From the cell containing the given text, extract its center point as (x, y) coordinate. 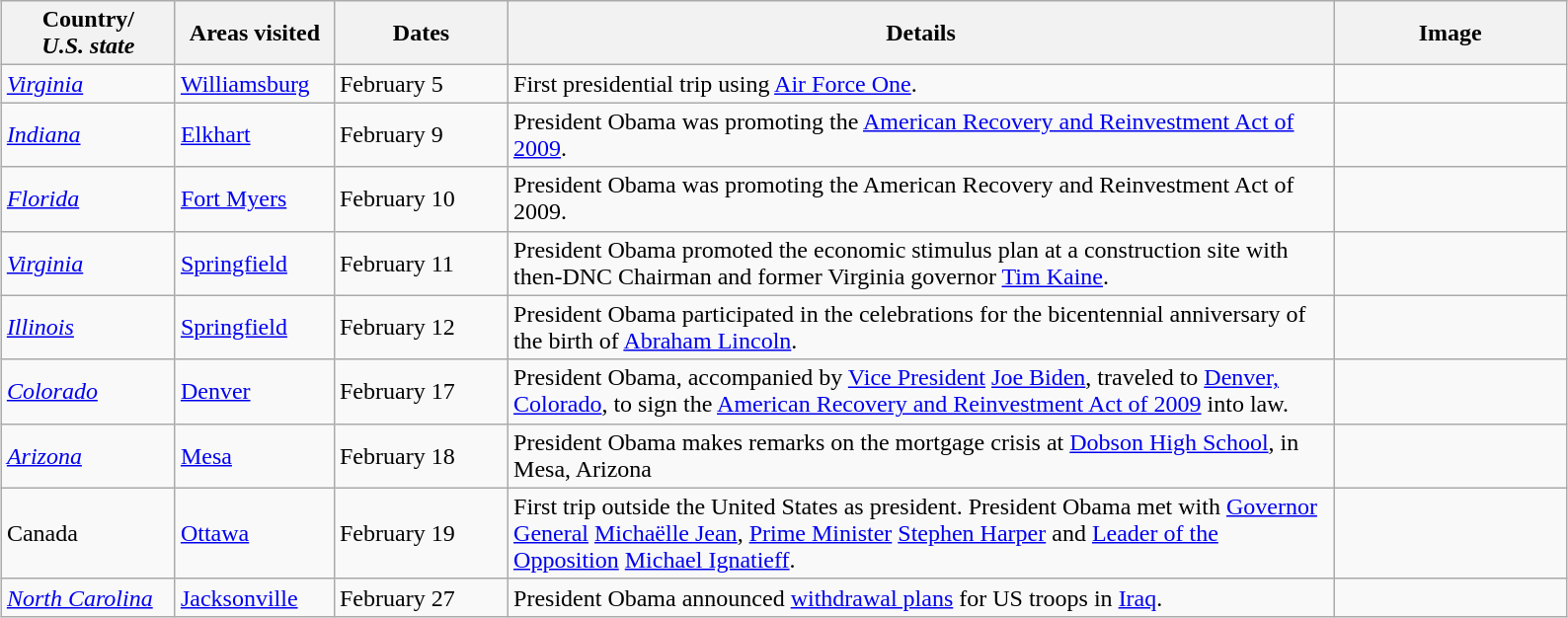
February 17 (421, 391)
Arizona (88, 456)
President Obama participated in the celebrations for the bicentennial anniversary of the birth of Abraham Lincoln. (921, 328)
Indiana (88, 134)
Dates (421, 34)
Details (921, 34)
Florida (88, 199)
President Obama promoted the economic stimulus plan at a construction site with then-DNC Chairman and former Virginia governor Tim Kaine. (921, 263)
Jacksonville (255, 597)
First presidential trip using Air Force One. (921, 84)
Mesa (255, 456)
Denver (255, 391)
Illinois (88, 328)
President Obama announced withdrawal plans for US troops in Iraq. (921, 597)
Fort Myers (255, 199)
Areas visited (255, 34)
Elkhart (255, 134)
February 5 (421, 84)
February 19 (421, 533)
Canada (88, 533)
Ottawa (255, 533)
Image (1450, 34)
February 10 (421, 199)
President Obama makes remarks on the mortgage crisis at Dobson High School, in Mesa, Arizona (921, 456)
Country/U.S. state (88, 34)
February 9 (421, 134)
February 18 (421, 456)
North Carolina (88, 597)
Colorado (88, 391)
February 11 (421, 263)
February 27 (421, 597)
February 12 (421, 328)
Williamsburg (255, 84)
